Capture the cell that displays the provided text and extract its (X, Y) central coordinate. 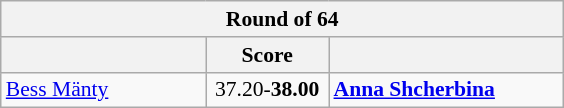
Score (268, 55)
37.20-38.00 (268, 90)
Anna Shcherbina (446, 90)
Round of 64 (282, 19)
Bess Mänty (104, 90)
